For the text-containing cell, return its midpoint in [x, y] coordinate format. 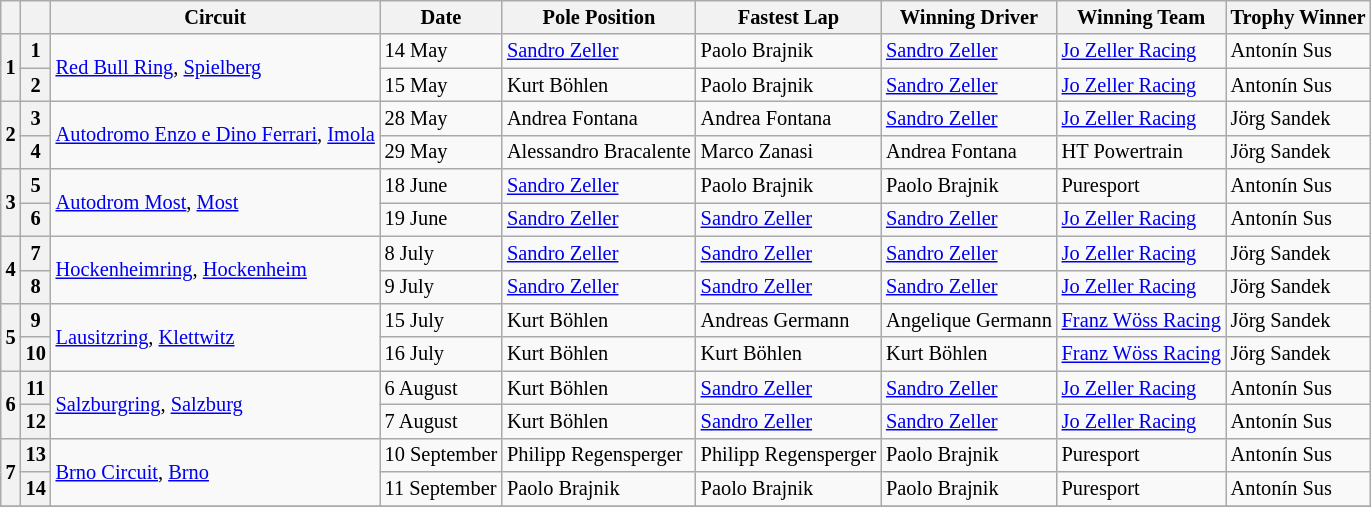
10 [36, 354]
Salzburgring, Salzburg [216, 404]
19 June [441, 219]
Alessandro Bracalente [599, 152]
9 July [441, 287]
15 July [441, 320]
Winning Driver [969, 17]
HT Powertrain [1142, 152]
9 [36, 320]
Pole Position [599, 17]
15 May [441, 85]
Lausitzring, Klettwitz [216, 336]
14 May [441, 51]
6 August [441, 388]
Date [441, 17]
Andreas Germann [788, 320]
7 August [441, 421]
11 [36, 388]
10 September [441, 455]
Angelique Germann [969, 320]
Trophy Winner [1298, 17]
Autodromo Enzo e Dino Ferrari, Imola [216, 134]
Winning Team [1142, 17]
14 [36, 489]
12 [36, 421]
Red Bull Ring, Spielberg [216, 68]
Fastest Lap [788, 17]
8 [36, 287]
Marco Zanasi [788, 152]
Brno Circuit, Brno [216, 472]
29 May [441, 152]
18 June [441, 186]
13 [36, 455]
Hockenheimring, Hockenheim [216, 270]
28 May [441, 118]
16 July [441, 354]
11 September [441, 489]
8 July [441, 253]
Circuit [216, 17]
Autodrom Most, Most [216, 202]
